From the cell containing the given text, extract its center point as [x, y] coordinate. 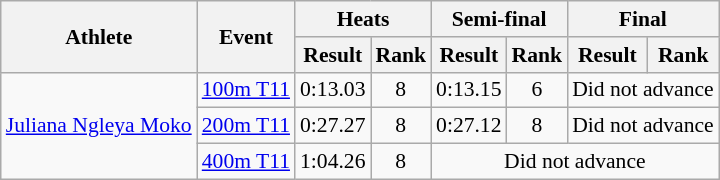
Athlete [99, 36]
1:04.26 [332, 162]
Event [246, 36]
Final [643, 19]
0:27.12 [468, 126]
100m T11 [246, 90]
400m T11 [246, 162]
0:13.15 [468, 90]
Semi-final [499, 19]
6 [538, 90]
200m T11 [246, 126]
0:13.03 [332, 90]
Juliana Ngleya Moko [99, 126]
Heats [363, 19]
0:27.27 [332, 126]
